Capture the cell that displays the provided text and extract its [X, Y] central coordinate. 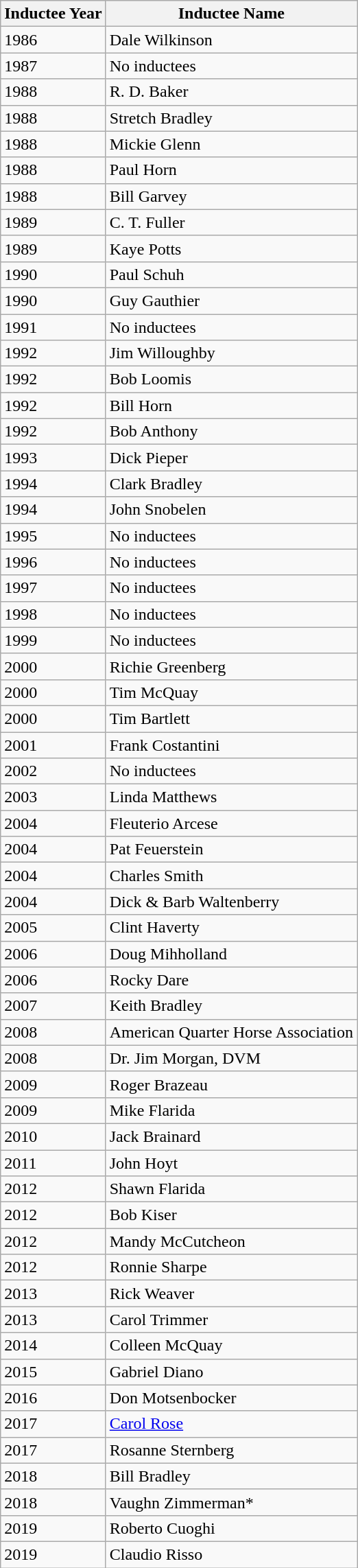
2011 [53, 1163]
C. T. Fuller [231, 222]
Jim Willoughby [231, 353]
Bill Horn [231, 406]
Inductee Name [231, 14]
Mickie Glenn [231, 144]
Fleuterio Arcese [231, 823]
Bob Loomis [231, 379]
Dale Wilkinson [231, 40]
Rosanne Sternberg [231, 1450]
Richie Greenberg [231, 666]
Bill Garvey [231, 196]
Inductee Year [53, 14]
Claudio Risso [231, 1554]
Frank Costantini [231, 745]
2005 [53, 928]
Bob Kiser [231, 1215]
Guy Gauthier [231, 301]
Colleen McQuay [231, 1346]
Vaughn Zimmerman* [231, 1502]
Don Motsenbocker [231, 1398]
R. D. Baker [231, 92]
Bill Bradley [231, 1476]
Tim Bartlett [231, 718]
Clark Bradley [231, 484]
1987 [53, 66]
Paul Schuh [231, 274]
Mike Flarida [231, 1110]
Carol Trimmer [231, 1320]
1998 [53, 614]
Tim McQuay [231, 692]
John Snobelen [231, 510]
1995 [53, 536]
Dick & Barb Waltenberry [231, 902]
American Quarter Horse Association [231, 1032]
John Hoyt [231, 1163]
Rocky Dare [231, 980]
1997 [53, 588]
Clint Haverty [231, 928]
2002 [53, 771]
2016 [53, 1398]
Gabriel Diano [231, 1372]
Carol Rose [231, 1424]
1999 [53, 640]
2001 [53, 745]
2014 [53, 1346]
Ronnie Sharpe [231, 1267]
Bob Anthony [231, 432]
1993 [53, 458]
Paul Horn [231, 170]
Keith Bradley [231, 1006]
Stretch Bradley [231, 118]
1991 [53, 327]
1986 [53, 40]
Rick Weaver [231, 1294]
Linda Matthews [231, 797]
Doug Mihholland [231, 954]
Shawn Flarida [231, 1189]
Roberto Cuoghi [231, 1528]
Roger Brazeau [231, 1084]
2015 [53, 1372]
1996 [53, 562]
Kaye Potts [231, 248]
Dr. Jim Morgan, DVM [231, 1058]
Mandy McCutcheon [231, 1241]
2007 [53, 1006]
Charles Smith [231, 876]
Pat Feuerstein [231, 850]
2010 [53, 1136]
Dick Pieper [231, 458]
2003 [53, 797]
Jack Brainard [231, 1136]
